Identify which cell holds the provided text, then report its [X, Y] central coordinate. 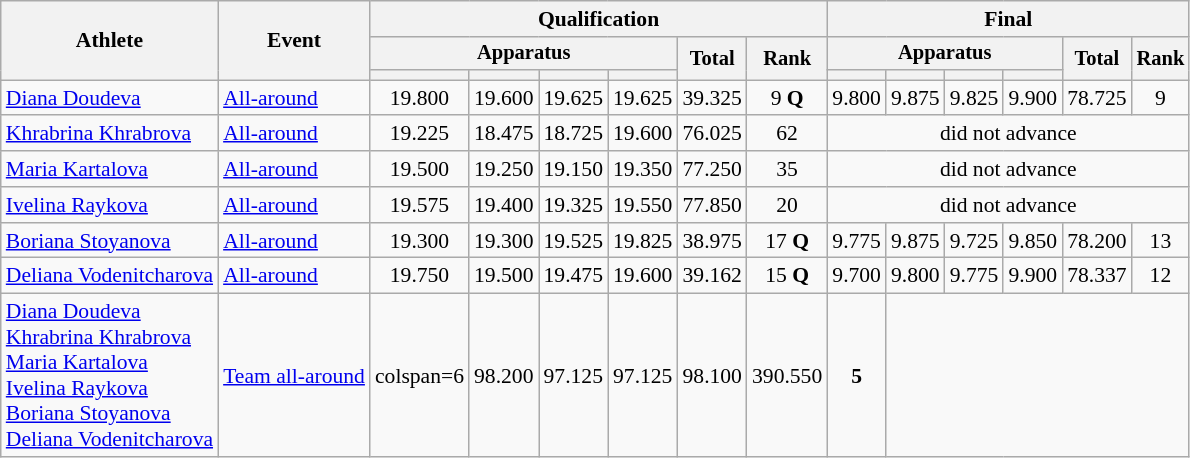
Boriana Stoyanova [110, 241]
19.825 [642, 241]
19.400 [504, 205]
19.150 [572, 169]
98.200 [504, 376]
9.825 [974, 98]
18.475 [504, 134]
9.700 [856, 276]
17 Q [787, 241]
19.550 [642, 205]
Diana DoudevaKhrabrina KhrabrovaMaria KartalovaIvelina RaykovaBoriana StoyanovaDeliana Vodenitcharova [110, 376]
Maria Kartalova [110, 169]
62 [787, 134]
18.725 [572, 134]
76.025 [712, 134]
5 [856, 376]
38.975 [712, 241]
Team all-around [294, 376]
Ivelina Raykova [110, 205]
9.850 [1032, 241]
Final [1008, 19]
Khrabrina Khrabrova [110, 134]
19.800 [420, 98]
20 [787, 205]
Event [294, 40]
35 [787, 169]
78.200 [1096, 241]
19.525 [572, 241]
13 [1161, 241]
77.850 [712, 205]
Deliana Vodenitcharova [110, 276]
colspan=6 [420, 376]
19.250 [504, 169]
19.350 [642, 169]
78.337 [1096, 276]
98.100 [712, 376]
15 Q [787, 276]
390.550 [787, 376]
77.250 [712, 169]
Athlete [110, 40]
19.475 [572, 276]
9 Q [787, 98]
9 [1161, 98]
12 [1161, 276]
39.162 [712, 276]
19.225 [420, 134]
Diana Doudeva [110, 98]
39.325 [712, 98]
9.725 [974, 241]
78.725 [1096, 98]
19.750 [420, 276]
19.575 [420, 205]
19.325 [572, 205]
Qualification [598, 19]
